From the cell containing the given text, extract its center point as [X, Y] coordinate. 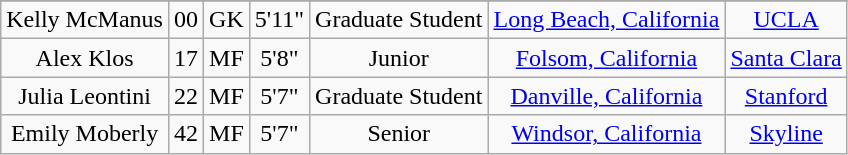
5'11" [279, 20]
Folsom, California [606, 58]
00 [186, 20]
Windsor, California [606, 134]
Santa Clara [786, 58]
5'8" [279, 58]
Julia Leontini [85, 96]
Long Beach, California [606, 20]
Stanford [786, 96]
Senior [399, 134]
Skyline [786, 134]
Emily Moberly [85, 134]
Danville, California [606, 96]
22 [186, 96]
Alex Klos [85, 58]
GK [227, 20]
17 [186, 58]
Kelly McManus [85, 20]
42 [186, 134]
Junior [399, 58]
UCLA [786, 20]
